Scan for the cell matching the given text and deliver its (X, Y) coordinate at center. 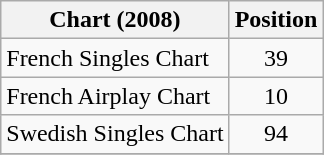
Chart (2008) (115, 20)
39 (276, 58)
French Singles Chart (115, 58)
94 (276, 134)
Swedish Singles Chart (115, 134)
French Airplay Chart (115, 96)
10 (276, 96)
Position (276, 20)
